Provide the [x, y] coordinate of the cell's center where the given text is located.  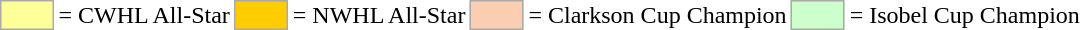
= CWHL All-Star [144, 15]
= NWHL All-Star [379, 15]
= Clarkson Cup Champion [658, 15]
